Return [X, Y] of the center of cell containing provided text 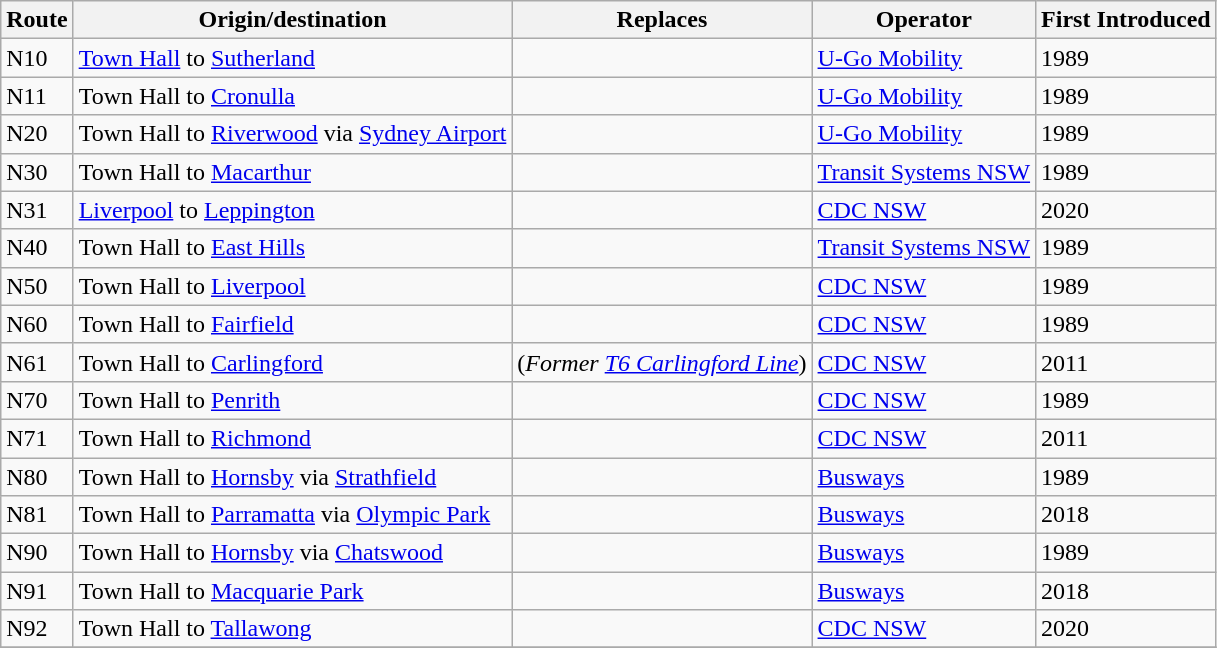
Town Hall to East Hills [292, 248]
Town Hall to Macarthur [292, 172]
N50 [37, 286]
(Former T6 Carlingford Line) [662, 362]
Town Hall to Parramatta via Olympic Park [292, 515]
Town Hall to Riverwood via Sydney Airport [292, 134]
N92 [37, 629]
N61 [37, 362]
Town Hall to Fairfield [292, 324]
N80 [37, 477]
Replaces [662, 20]
Town Hall to Tallawong [292, 629]
N30 [37, 172]
First Introduced [1126, 20]
Town Hall to Carlingford [292, 362]
N90 [37, 553]
Operator [924, 20]
N10 [37, 58]
N20 [37, 134]
N81 [37, 515]
Origin/destination [292, 20]
N71 [37, 438]
Town Hall to Sutherland [292, 58]
Town Hall to Richmond [292, 438]
N11 [37, 96]
Town Hall to Penrith [292, 400]
Town Hall to Hornsby via Strathfield [292, 477]
Town Hall to Cronulla [292, 96]
Liverpool to Leppington [292, 210]
N70 [37, 400]
N40 [37, 248]
Town Hall to Macquarie Park [292, 591]
N31 [37, 210]
Route [37, 20]
N91 [37, 591]
N60 [37, 324]
Town Hall to Hornsby via Chatswood [292, 553]
Town Hall to Liverpool [292, 286]
